Search for the cell housing the specified text and yield its (X, Y) center coordinate. 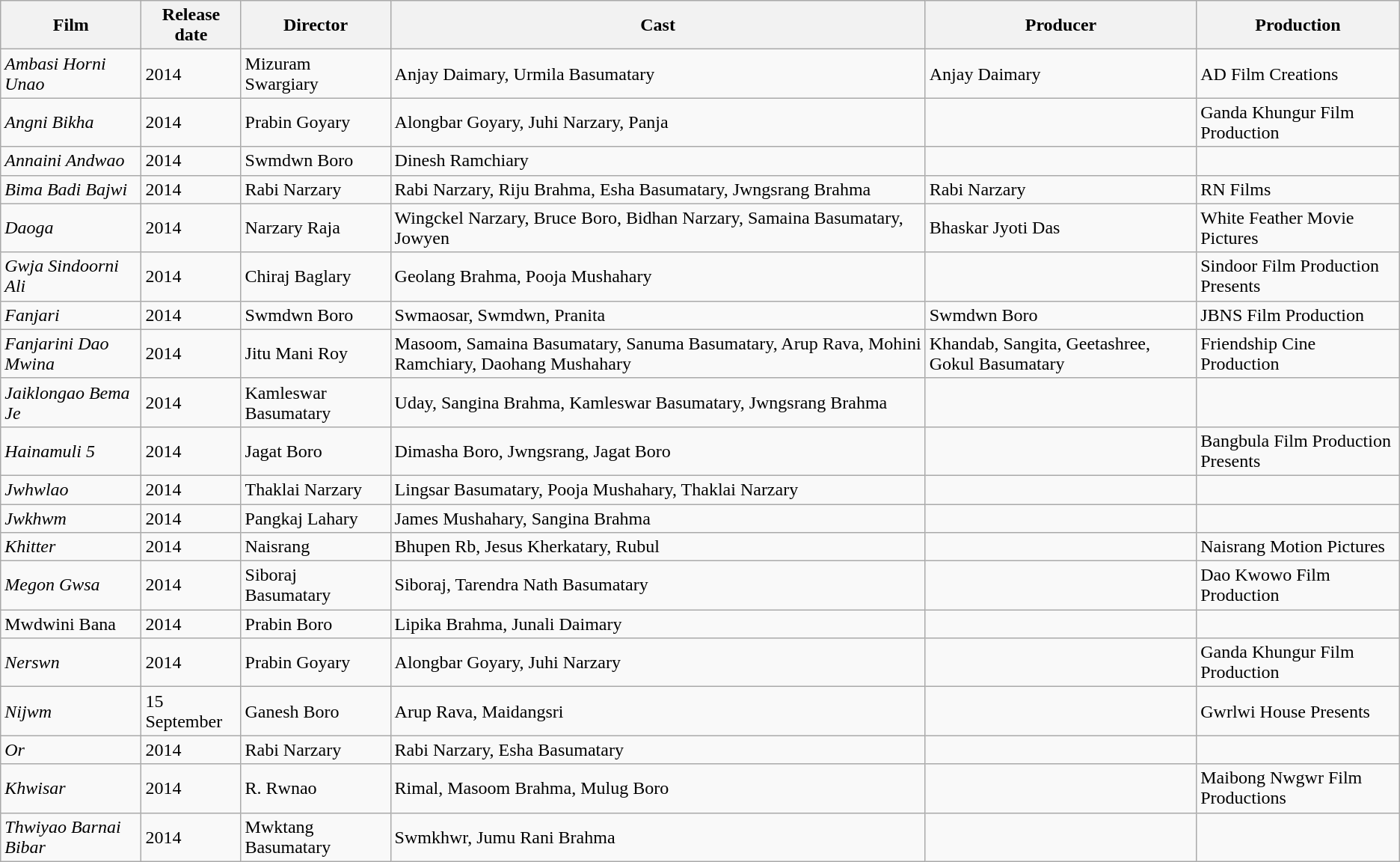
Release date (191, 25)
Angni Bikha (71, 123)
Lingsar Basumatary, Pooja Mushahary, Thaklai Narzary (658, 489)
Masoom, Samaina Basumatary, Sanuma Basumatary, Arup Rava, Mohini Ramchiary, Daohang Mushahary (658, 353)
Rimal, Masoom Brahma, Mulug Boro (658, 789)
Director (316, 25)
Dimasha Boro, Jwngsrang, Jagat Boro (658, 450)
Khandab, Sangita, Geetashree, Gokul Basumatary (1060, 353)
Mwdwini Bana (71, 624)
RN Films (1298, 189)
Khitter (71, 547)
Production (1298, 25)
Siboraj Basumatary (316, 585)
Ambasi Horni Unao (71, 73)
Naisrang (316, 547)
Nerswn (71, 663)
Sindoor Film Production Presents (1298, 277)
Anjay Daimary (1060, 73)
Thwiyao Barnai Bibar (71, 837)
Ganesh Boro (316, 711)
Lipika Brahma, Junali Daimary (658, 624)
Megon Gwsa (71, 585)
Bima Badi Bajwi (71, 189)
Uday, Sangina Brahma, Kamleswar Basumatary, Jwngsrang Brahma (658, 403)
Prabin Boro (316, 624)
Khwisar (71, 789)
Anjay Daimary, Urmila Basumatary (658, 73)
Wingckel Narzary, Bruce Boro, Bidhan Narzary, Samaina Basumatary, Jowyen (658, 227)
White Feather Movie Pictures (1298, 227)
Gwja Sindoorni Ali (71, 277)
15 September (191, 711)
Fanjari (71, 315)
Jagat Boro (316, 450)
Mizuram Swargiary (316, 73)
Hainamuli 5 (71, 450)
AD Film Creations (1298, 73)
Arup Rava, Maidangsri (658, 711)
Film (71, 25)
Daoga (71, 227)
Fanjarini Dao Mwina (71, 353)
Dinesh Ramchiary (658, 161)
Jaiklongao Bema Je (71, 403)
Pangkaj Lahary (316, 519)
R. Rwnao (316, 789)
Bhupen Rb, Jesus Kherkatary, Rubul (658, 547)
Nijwm (71, 711)
Friendship Cine Production (1298, 353)
Or (71, 750)
Narzary Raja (316, 227)
Jwkhwm (71, 519)
Jitu Mani Roy (316, 353)
Dao Kwowo Film Production (1298, 585)
Geolang Brahma, Pooja Mushahary (658, 277)
Alongbar Goyary, Juhi Narzary, Panja (658, 123)
Rabi Narzary, Riju Brahma, Esha Basumatary, Jwngsrang Brahma (658, 189)
Bhaskar Jyoti Das (1060, 227)
Thaklai Narzary (316, 489)
Naisrang Motion Pictures (1298, 547)
Cast (658, 25)
Alongbar Goyary, Juhi Narzary (658, 663)
Siboraj, Tarendra Nath Basumatary (658, 585)
Swmkhwr, Jumu Rani Brahma (658, 837)
Chiraj Baglary (316, 277)
Kamleswar Basumatary (316, 403)
Annaini Andwao (71, 161)
Gwrlwi House Presents (1298, 711)
Producer (1060, 25)
Swmaosar, Swmdwn, Pranita (658, 315)
Bangbula Film Production Presents (1298, 450)
Mwktang Basumatary (316, 837)
James Mushahary, Sangina Brahma (658, 519)
Jwhwlao (71, 489)
Maibong Nwgwr Film Productions (1298, 789)
Rabi Narzary, Esha Basumatary (658, 750)
JBNS Film Production (1298, 315)
